Scan for the cell matching the given text and deliver its (X, Y) coordinate at center. 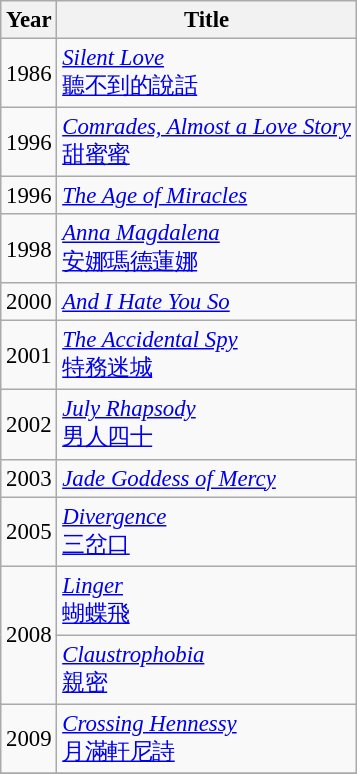
2001 (29, 356)
The Accidental Spy特務迷城 (206, 356)
2009 (29, 738)
Crossing Hennessy月滿軒尼詩 (206, 738)
The Age of Miracles (206, 196)
And I Hate You So (206, 302)
July Rhapsody男人四十 (206, 424)
2005 (29, 532)
Divergence三岔口 (206, 532)
Title (206, 20)
2008 (29, 635)
Anna Magdalena安娜瑪德蓮娜 (206, 248)
1986 (29, 74)
2003 (29, 478)
Silent Love聽不到的說話 (206, 74)
Jade Goddess of Mercy (206, 478)
Year (29, 20)
Claustrophobia親密 (206, 670)
Linger蝴蝶飛 (206, 600)
1998 (29, 248)
Comrades, Almost a Love Story甜蜜蜜 (206, 142)
2002 (29, 424)
2000 (29, 302)
